Extract the [x, y] coordinate from the center of the cell holding the provided text.  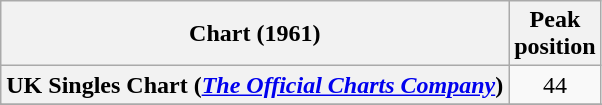
44 [555, 85]
UK Singles Chart (The Official Charts Company) [255, 85]
Peak position [555, 34]
Chart (1961) [255, 34]
